Determine the [X, Y] coordinate at the center of the cell enclosing the given text.  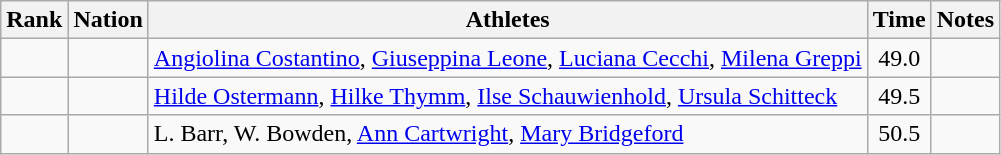
Rank [34, 20]
49.0 [899, 58]
Nation [108, 20]
L. Barr, W. Bowden, Ann Cartwright, Mary Bridgeford [508, 134]
Athletes [508, 20]
49.5 [899, 96]
Hilde Ostermann, Hilke Thymm, Ilse Schauwienhold, Ursula Schitteck [508, 96]
Angiolina Costantino, Giuseppina Leone, Luciana Cecchi, Milena Greppi [508, 58]
Time [899, 20]
Notes [965, 20]
50.5 [899, 134]
